Pinpoint the cell where the given text exists, returning its [x, y] midpoint coordinate. 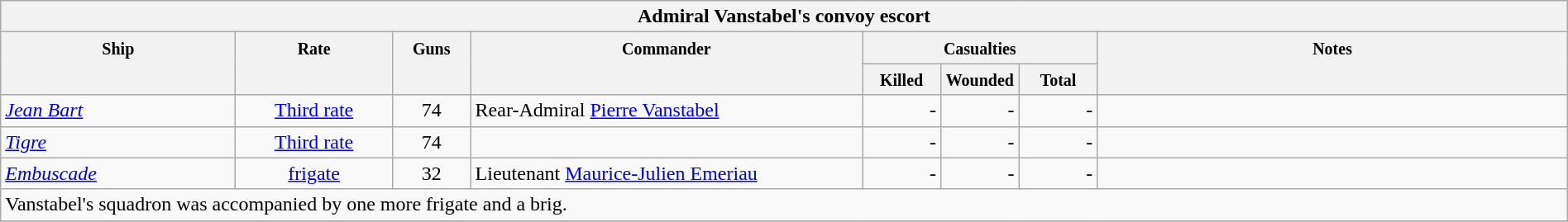
32 [432, 173]
Jean Bart [118, 111]
Ship [118, 64]
Vanstabel's squadron was accompanied by one more frigate and a brig. [784, 205]
Casualties [980, 48]
Embuscade [118, 173]
Total [1059, 79]
Tigre [118, 142]
Admiral Vanstabel's convoy escort [784, 17]
Lieutenant Maurice-Julien Emeriau [667, 173]
frigate [314, 173]
Commander [667, 64]
Killed [901, 79]
Guns [432, 64]
Rear-Admiral Pierre Vanstabel [667, 111]
Notes [1332, 64]
Rate [314, 64]
Wounded [979, 79]
